From the cell containing the given text, extract its center point as [x, y] coordinate. 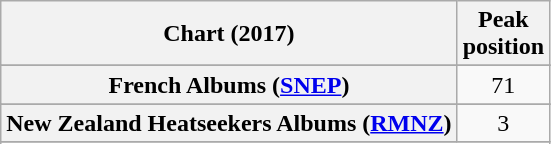
French Albums (SNEP) [229, 85]
Chart (2017) [229, 34]
3 [503, 123]
71 [503, 85]
New Zealand Heatseekers Albums (RMNZ) [229, 123]
Peak position [503, 34]
